Search for the cell housing the specified text and yield its (X, Y) center coordinate. 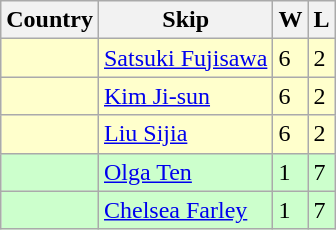
W (290, 20)
Liu Sijia (185, 134)
Country (50, 20)
Kim Ji-sun (185, 96)
Chelsea Farley (185, 210)
Satsuki Fujisawa (185, 58)
Olga Ten (185, 172)
L (322, 20)
Skip (185, 20)
